Return the (x, y) coordinate for the center point of the cell that contains the specified text.  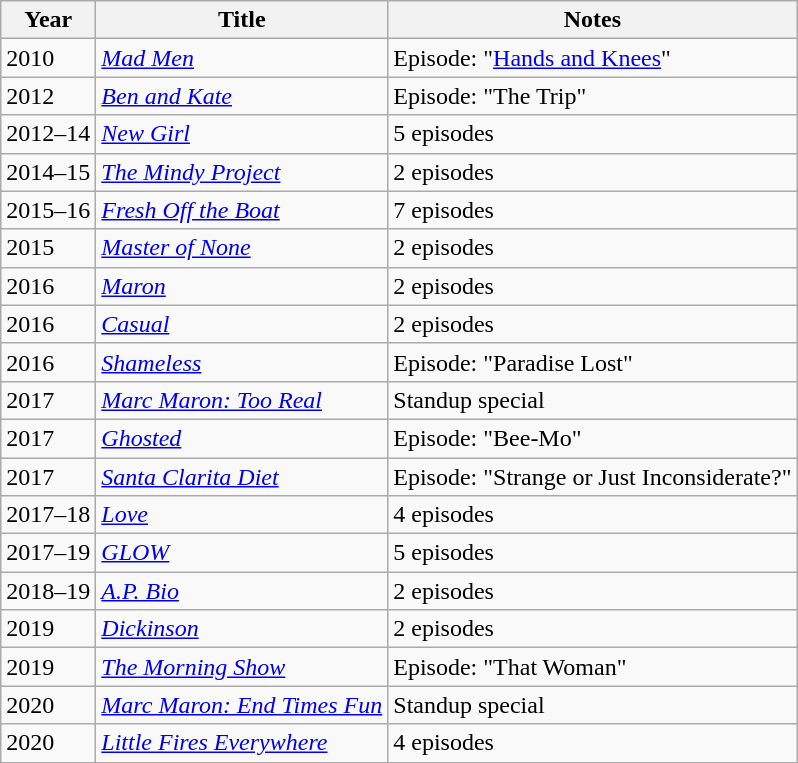
Ghosted (242, 438)
Ben and Kate (242, 96)
Episode: "Hands and Knees" (592, 58)
Maron (242, 286)
The Morning Show (242, 667)
Episode: "Bee-Mo" (592, 438)
Marc Maron: Too Real (242, 400)
A.P. Bio (242, 591)
Casual (242, 324)
2017–18 (48, 515)
Notes (592, 20)
Title (242, 20)
2012–14 (48, 134)
2015–16 (48, 210)
Episode: "The Trip" (592, 96)
Episode: "Strange or Just Inconsiderate?" (592, 477)
2015 (48, 248)
Shameless (242, 362)
Love (242, 515)
Episode: "That Woman" (592, 667)
2018–19 (48, 591)
The Mindy Project (242, 172)
Marc Maron: End Times Fun (242, 705)
New Girl (242, 134)
2012 (48, 96)
Episode: "Paradise Lost" (592, 362)
Santa Clarita Diet (242, 477)
2010 (48, 58)
Little Fires Everywhere (242, 743)
Year (48, 20)
Fresh Off the Boat (242, 210)
Mad Men (242, 58)
Dickinson (242, 629)
2017–19 (48, 553)
7 episodes (592, 210)
2014–15 (48, 172)
Master of None (242, 248)
GLOW (242, 553)
